Capture the cell that displays the provided text and extract its (X, Y) central coordinate. 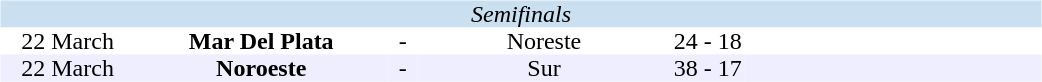
38 - 17 (707, 68)
Noroeste (262, 68)
24 - 18 (707, 42)
Noreste (544, 42)
Sur (544, 68)
Mar Del Plata (262, 42)
Semifinals (520, 14)
